Identify which cell holds the provided text, then report its [x, y] central coordinate. 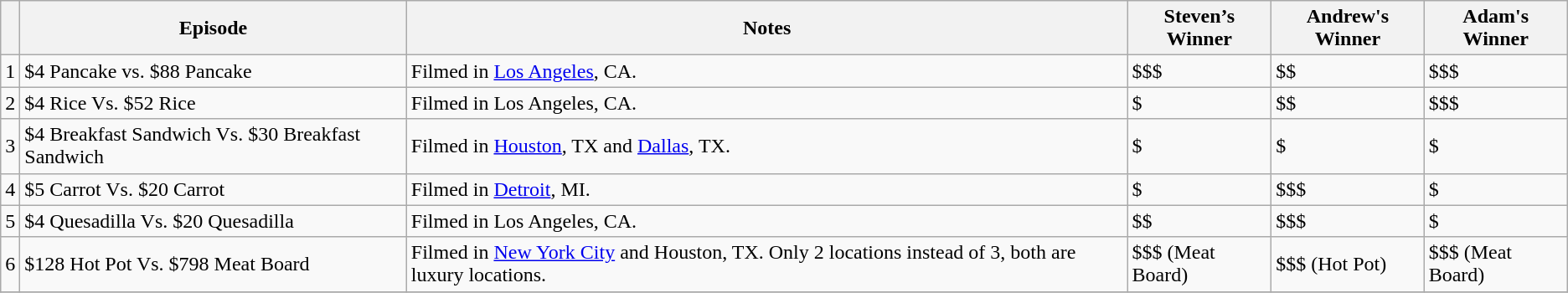
Filmed in Detroit, MI. [767, 189]
$128 Hot Pot Vs. $798 Meat Board [213, 265]
Adam's Winner [1496, 28]
$5 Carrot Vs. $20 Carrot [213, 189]
$4 Quesadilla Vs. $20 Quesadilla [213, 221]
Notes [767, 28]
3 [10, 146]
2 [10, 103]
$$$ (Hot Pot) [1348, 265]
Episode [213, 28]
5 [10, 221]
$4 Pancake vs. $88 Pancake [213, 71]
$4 Rice Vs. $52 Rice [213, 103]
6 [10, 265]
Filmed in New York City and Houston, TX. Only 2 locations instead of 3, both are luxury locations. [767, 265]
4 [10, 189]
$4 Breakfast Sandwich Vs. $30 Breakfast Sandwich [213, 146]
1 [10, 71]
Andrew's Winner [1348, 28]
Filmed in Houston, TX and Dallas, TX. [767, 146]
Steven’s Winner [1199, 28]
